From the cell containing the given text, extract its center point as (X, Y) coordinate. 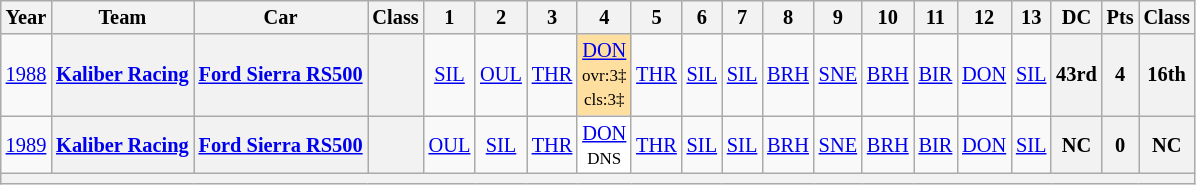
DC (1076, 17)
9 (838, 17)
16th (1167, 75)
7 (742, 17)
10 (888, 17)
0 (1120, 145)
DONovr:3‡cls:3‡ (604, 75)
Year (26, 17)
Pts (1120, 17)
6 (702, 17)
8 (788, 17)
Car (281, 17)
1988 (26, 75)
DONDNS (604, 145)
13 (1031, 17)
11 (936, 17)
5 (656, 17)
12 (984, 17)
2 (501, 17)
43rd (1076, 75)
1989 (26, 145)
3 (552, 17)
1 (450, 17)
Team (122, 17)
